Determine the (x, y) coordinate at the center of the cell enclosing the given text.  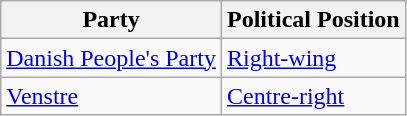
Political Position (313, 20)
Right-wing (313, 58)
Danish People's Party (112, 58)
Centre-right (313, 96)
Party (112, 20)
Venstre (112, 96)
